Provide the [x, y] coordinate of the cell's center where the given text is located.  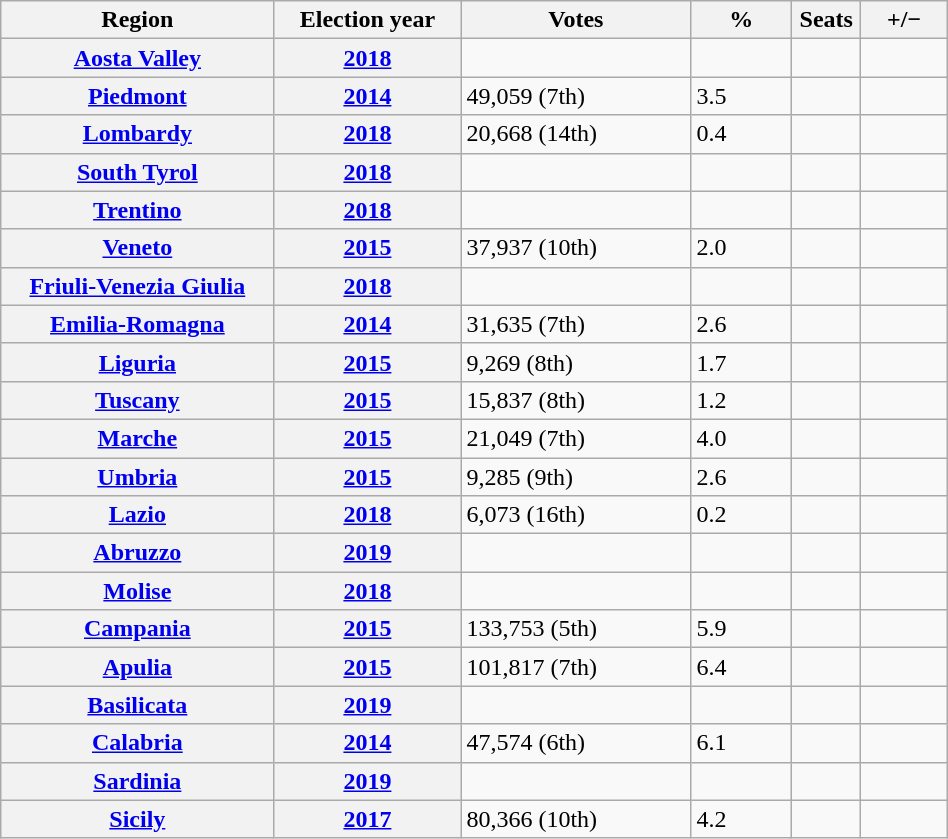
31,635 (7th) [576, 324]
Abruzzo [138, 553]
133,753 (5th) [576, 629]
Calabria [138, 743]
+/− [904, 20]
Liguria [138, 362]
Lombardy [138, 134]
% [742, 20]
Emilia-Romagna [138, 324]
15,837 (8th) [576, 400]
101,817 (7th) [576, 667]
Lazio [138, 515]
0.4 [742, 134]
Marche [138, 438]
Campania [138, 629]
Aosta Valley [138, 58]
Region [138, 20]
4.0 [742, 438]
South Tyrol [138, 172]
Umbria [138, 477]
6,073 (16th) [576, 515]
4.2 [742, 819]
6.4 [742, 667]
Molise [138, 591]
2017 [368, 819]
6.1 [742, 743]
1.2 [742, 400]
9,269 (8th) [576, 362]
Piedmont [138, 96]
Basilicata [138, 705]
Seats [826, 20]
49,059 (7th) [576, 96]
47,574 (6th) [576, 743]
Friuli-Venezia Giulia [138, 286]
Tuscany [138, 400]
37,937 (10th) [576, 248]
2.0 [742, 248]
Election year [368, 20]
5.9 [742, 629]
1.7 [742, 362]
3.5 [742, 96]
Trentino [138, 210]
80,366 (10th) [576, 819]
Veneto [138, 248]
9,285 (9th) [576, 477]
20,668 (14th) [576, 134]
Sardinia [138, 781]
Apulia [138, 667]
0.2 [742, 515]
Votes [576, 20]
21,049 (7th) [576, 438]
Sicily [138, 819]
